Extract the (X, Y) coordinate from the center of the cell holding the provided text.  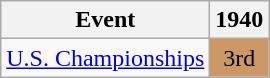
U.S. Championships (106, 58)
1940 (240, 20)
3rd (240, 58)
Event (106, 20)
